Capture the cell that displays the provided text and extract its [X, Y] central coordinate. 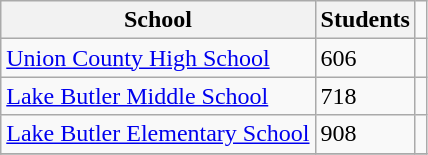
School [158, 20]
908 [365, 134]
Lake Butler Elementary School [158, 134]
Lake Butler Middle School [158, 96]
606 [365, 58]
718 [365, 96]
Students [365, 20]
Union County High School [158, 58]
